Provide the [X, Y] coordinate of the cell's center where the given text is located.  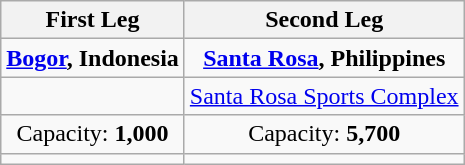
Second Leg [324, 20]
Capacity: 5,700 [324, 134]
Bogor, Indonesia [93, 58]
First Leg [93, 20]
Santa Rosa Sports Complex [324, 96]
Santa Rosa, Philippines [324, 58]
Capacity: 1,000 [93, 134]
